Find where the given text appears and provide that cell's center as (X, Y) coordinate. 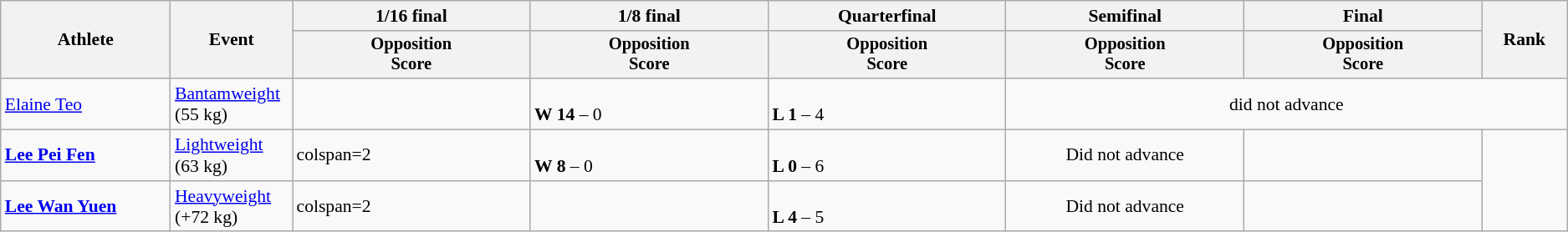
Lightweight (63 kg) (232, 155)
W 8 – 0 (649, 155)
1/8 final (649, 16)
Lee Pei Fen (85, 155)
1/16 final (411, 16)
Lee Wan Yuen (85, 207)
Heavyweight (+72 kg) (232, 207)
Elaine Teo (85, 103)
W 14 – 0 (649, 103)
L 0 – 6 (886, 155)
Athlete (85, 40)
Quarterfinal (886, 16)
Bantamweight (55 kg) (232, 103)
Semifinal (1125, 16)
L 1 – 4 (886, 103)
Final (1362, 16)
Event (232, 40)
Rank (1525, 40)
L 4 – 5 (886, 207)
did not advance (1286, 103)
